Capture the cell that displays the provided text and extract its (X, Y) central coordinate. 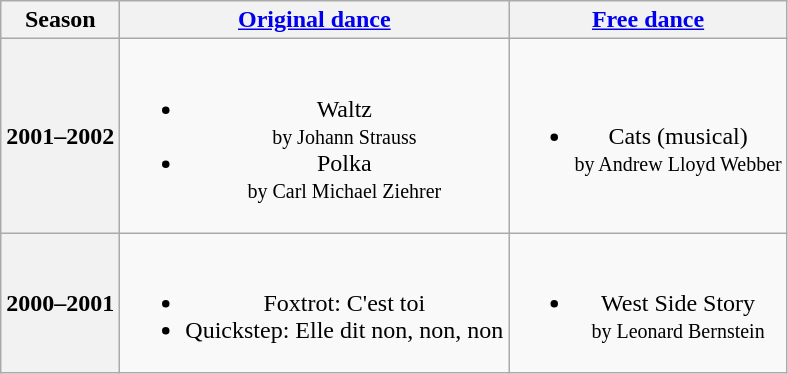
2000–2001 (60, 303)
Free dance (648, 20)
Season (60, 20)
Waltz by Johann Strauss Polka by Carl Michael Ziehrer (314, 136)
2001–2002 (60, 136)
Original dance (314, 20)
Foxtrot: C'est toiQuickstep: Elle dit non, non, non (314, 303)
West Side Story by Leonard Bernstein (648, 303)
Cats (musical) by Andrew Lloyd Webber (648, 136)
